Identify which cell holds the provided text, then report its (x, y) central coordinate. 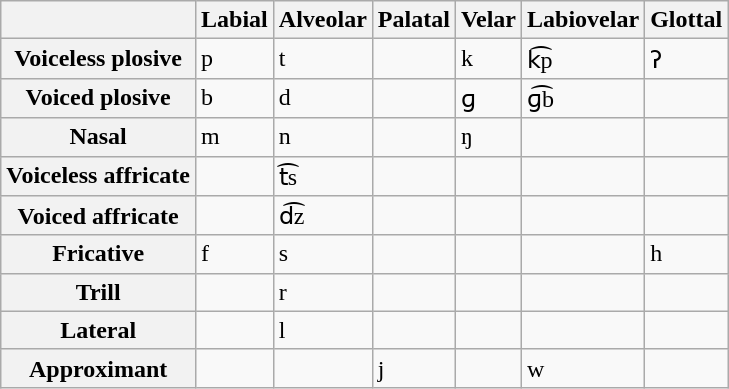
Labial (235, 20)
Lateral (98, 330)
h (686, 254)
Velar (488, 20)
Alveolar (322, 20)
Palatal (414, 20)
f (235, 254)
t͡s (322, 176)
s (322, 254)
Labiovelar (584, 20)
ʔ (686, 59)
Trill (98, 292)
j (414, 368)
p (235, 59)
ŋ (488, 137)
Fricative (98, 254)
Glottal (686, 20)
k͡p (584, 59)
n (322, 137)
ɡ (488, 98)
Voiceless affricate (98, 176)
l (322, 330)
Voiced plosive (98, 98)
t (322, 59)
k (488, 59)
Voiced affricate (98, 216)
r (322, 292)
Approximant (98, 368)
m (235, 137)
ɡ͡b (584, 98)
d͡z (322, 216)
Voiceless plosive (98, 59)
d (322, 98)
w (584, 368)
b (235, 98)
Nasal (98, 137)
